Output the [X, Y] coordinate of the center of the cell containing the given text.  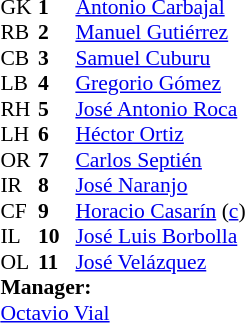
11 [57, 262]
José Antonio Roca [160, 109]
LB [19, 83]
8 [57, 185]
4 [57, 83]
José Naranjo [160, 185]
RH [19, 109]
OR [19, 160]
CB [19, 58]
José Luis Borbolla [160, 237]
10 [57, 237]
Horacio Casarín (c) [160, 211]
3 [57, 58]
IR [19, 185]
José Velázquez [160, 262]
RB [19, 33]
6 [57, 135]
2 [57, 33]
OL [19, 262]
Gregorio Gómez [160, 83]
Manager: [122, 287]
Carlos Septién [160, 160]
Samuel Cuburu [160, 58]
Manuel Gutiérrez [160, 33]
9 [57, 211]
IL [19, 237]
7 [57, 160]
Héctor Ortiz [160, 135]
5 [57, 109]
CF [19, 211]
LH [19, 135]
